For the text-containing cell, return its midpoint in [x, y] coordinate format. 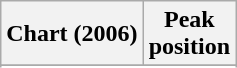
Peakposition [189, 34]
Chart (2006) [72, 34]
